Return the [x, y] coordinate for the center point of the cell that contains the specified text.  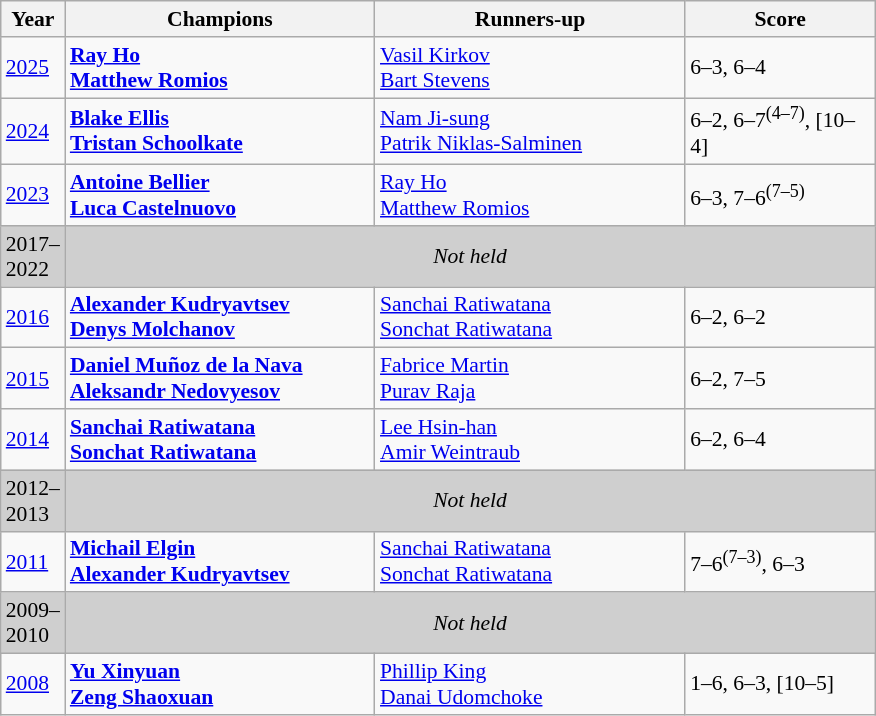
Score [780, 19]
7–6(7–3), 6–3 [780, 562]
6–2, 7–5 [780, 378]
6–3, 6–4 [780, 68]
Year [33, 19]
6–2, 6–2 [780, 318]
Champions [220, 19]
2025 [33, 68]
Vasil Kirkov Bart Stevens [530, 68]
2014 [33, 440]
6–2, 6–7(4–7), [10–4] [780, 132]
Blake Ellis Tristan Schoolkate [220, 132]
Nam Ji-sung Patrik Niklas-Salminen [530, 132]
2016 [33, 318]
2023 [33, 196]
Lee Hsin-han Amir Weintraub [530, 440]
2011 [33, 562]
2017–2022 [33, 256]
6–2, 6–4 [780, 440]
2012–2013 [33, 500]
Michail Elgin Alexander Kudryavtsev [220, 562]
Antoine Bellier Luca Castelnuovo [220, 196]
Yu Xinyuan Zeng Shaoxuan [220, 684]
Fabrice Martin Purav Raja [530, 378]
2024 [33, 132]
6–3, 7–6(7–5) [780, 196]
Daniel Muñoz de la Nava Aleksandr Nedovyesov [220, 378]
2015 [33, 378]
1–6, 6–3, [10–5] [780, 684]
2009–2010 [33, 624]
Runners-up [530, 19]
2008 [33, 684]
Phillip King Danai Udomchoke [530, 684]
Alexander Kudryavtsev Denys Molchanov [220, 318]
